For the text-containing cell, return its midpoint in [X, Y] coordinate format. 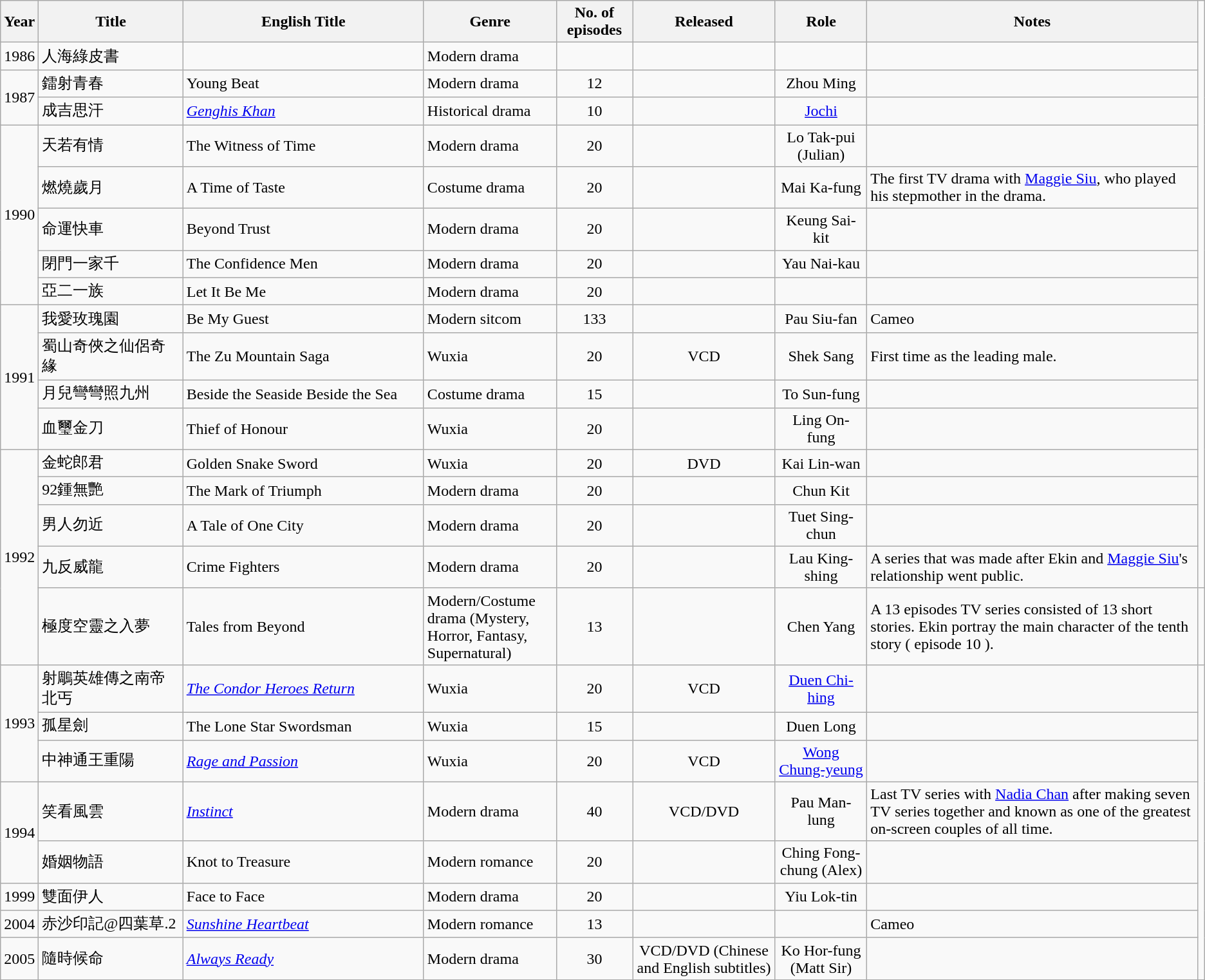
The Mark of Triumph [303, 491]
男人勿近 [111, 525]
VCD/DVD [704, 811]
1990 [19, 215]
孤星劍 [111, 726]
Lau King-shing [821, 567]
Genghis Khan [303, 111]
Pau Man-lung [821, 811]
Always Ready [303, 958]
Year [19, 22]
Shek Sang [821, 356]
赤沙印記@四葉草.2 [111, 925]
No. of episodes [595, 22]
Thief of Honour [303, 429]
Sunshine Heartbeat [303, 925]
亞二一族 [111, 291]
Be My Guest [303, 319]
月兒彎彎照九州 [111, 394]
Historical drama [490, 111]
DVD [704, 464]
Released [704, 22]
Yau Nai-kau [821, 264]
The Zu Mountain Saga [303, 356]
133 [595, 319]
閉門一家千 [111, 264]
極度空靈之入夢 [111, 626]
Ling On-fung [821, 429]
笑看風雲 [111, 811]
婚姻物語 [111, 862]
1994 [19, 832]
Lo Tak-pui (Julian) [821, 146]
10 [595, 111]
1986 [19, 57]
蜀山奇俠之仙侶奇緣 [111, 356]
The Witness of Time [303, 146]
天若有情 [111, 146]
A Tale of One City [303, 525]
Kai Lin-wan [821, 464]
命運快車 [111, 229]
Pau Siu-fan [821, 319]
中神通王重陽 [111, 761]
金蛇郎君 [111, 464]
The Condor Heroes Return [303, 688]
First time as the leading male. [1032, 356]
Beyond Trust [303, 229]
92鍾無艷 [111, 491]
Zhou Ming [821, 84]
血璽金刀 [111, 429]
Beside the Seaside Beside the Sea [303, 394]
Tuet Sing-chun [821, 525]
Modern/Costume drama (Mystery, Horror, Fantasy, Supernatural) [490, 626]
1987 [19, 97]
The first TV drama with Maggie Siu, who played his stepmother in the drama. [1032, 188]
Crime Fighters [303, 567]
1993 [19, 723]
Genre [490, 22]
Wong Chung-yeung [821, 761]
人海綠皮書 [111, 57]
射鵰英雄傳之南帝北丐 [111, 688]
The Confidence Men [303, 264]
A Time of Taste [303, 188]
12 [595, 84]
To Sun-fung [821, 394]
雙面伊人 [111, 896]
2004 [19, 925]
1991 [19, 377]
Duen Chi-hing [821, 688]
Chun Kit [821, 491]
Chen Yang [821, 626]
九反威龍 [111, 567]
隨時候命 [111, 958]
Golden Snake Sword [303, 464]
Tales from Beyond [303, 626]
我愛玫瑰園 [111, 319]
Last TV series with Nadia Chan after making seven TV series together and known as one of the greatest on-screen couples of all time. [1032, 811]
Title [111, 22]
Let It Be Me [303, 291]
Ching Fong-chung (Alex) [821, 862]
Duen Long [821, 726]
燃燒歲月 [111, 188]
30 [595, 958]
Knot to Treasure [303, 862]
Rage and Passion [303, 761]
鐳射青春 [111, 84]
Jochi [821, 111]
Yiu Lok-tin [821, 896]
Ko Hor-fung (Matt Sir) [821, 958]
Keung Sai-kit [821, 229]
2005 [19, 958]
Mai Ka-fung [821, 188]
Role [821, 22]
Young Beat [303, 84]
Notes [1032, 22]
English Title [303, 22]
Face to Face [303, 896]
Instinct [303, 811]
The Lone Star Swordsman [303, 726]
A series that was made after Ekin and Maggie Siu's relationship went public. [1032, 567]
Modern sitcom [490, 319]
VCD/DVD (Chinese and English subtitles) [704, 958]
1992 [19, 557]
1999 [19, 896]
A 13 episodes TV series consisted of 13 short stories. Ekin portray the main character of the tenth story ( episode 10 ). [1032, 626]
40 [595, 811]
成吉思汗 [111, 111]
